Pinpoint the cell where the given text exists, returning its [x, y] midpoint coordinate. 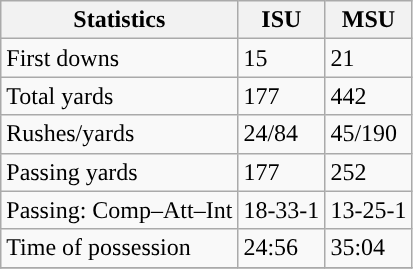
Time of possession [120, 248]
MSU [368, 20]
24:56 [282, 248]
ISU [282, 20]
18-33-1 [282, 210]
13-25-1 [368, 210]
Total yards [120, 96]
First downs [120, 58]
Rushes/yards [120, 134]
21 [368, 58]
Passing yards [120, 172]
442 [368, 96]
15 [282, 58]
45/190 [368, 134]
252 [368, 172]
24/84 [282, 134]
Passing: Comp–Att–Int [120, 210]
35:04 [368, 248]
Statistics [120, 20]
